Locate the cell with the specified text and output its [X, Y] center coordinate. 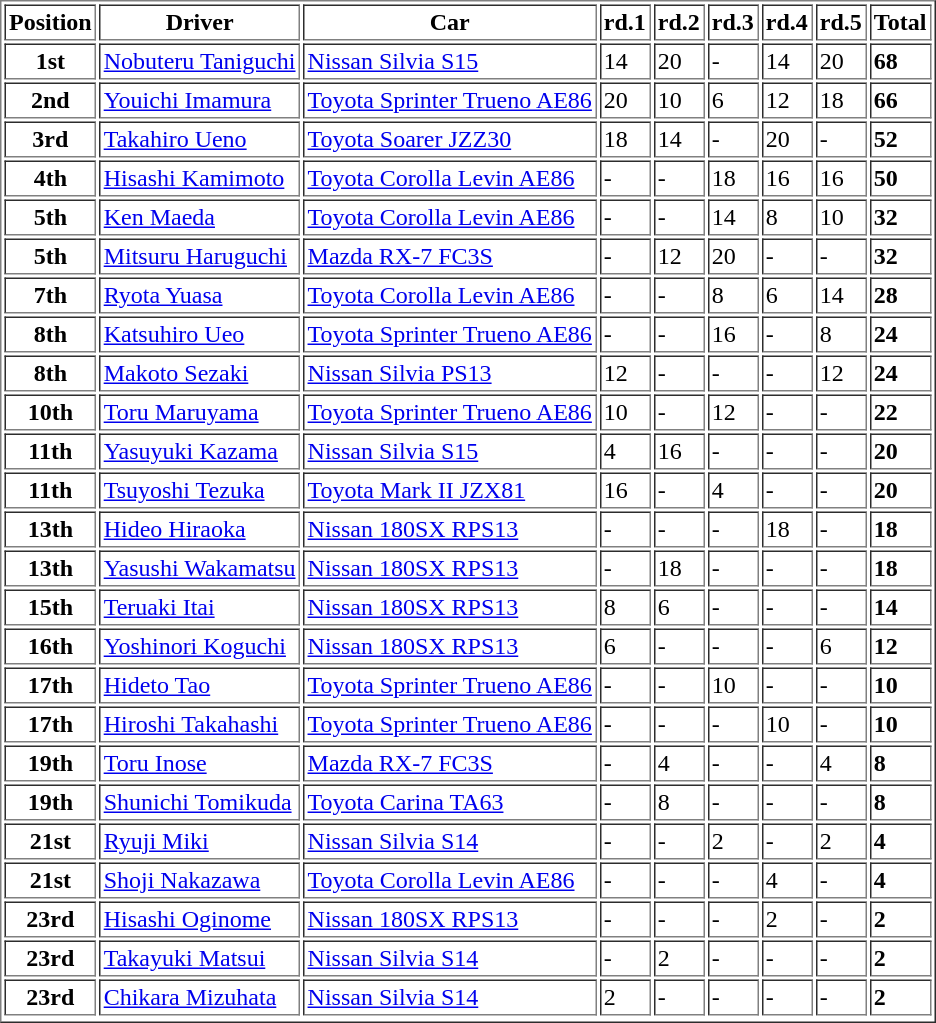
7th [50, 296]
66 [900, 100]
Hisashi Kamimoto [200, 178]
28 [900, 296]
Hideo Hiraoka [200, 530]
Hisashi Oginome [200, 920]
Ryota Yuasa [200, 296]
Toyota Mark II JZX81 [450, 490]
Ryuji Miki [200, 842]
Takahiro Ueno [200, 140]
Total [900, 22]
Shoji Nakazawa [200, 880]
3rd [50, 140]
Car [450, 22]
Nobuteru Taniguchi [200, 62]
Mitsuru Haruguchi [200, 256]
Yasushi Wakamatsu [200, 568]
Teruaki Itai [200, 608]
Katsuhiro Ueo [200, 334]
Hideto Tao [200, 686]
15th [50, 608]
Yoshinori Koguchi [200, 646]
Yasuyuki Kazama [200, 452]
1st [50, 62]
rd.3 [732, 22]
52 [900, 140]
rd.5 [840, 22]
Nissan Silvia PS13 [450, 374]
Toyota Carina TA63 [450, 802]
Makoto Sezaki [200, 374]
rd.4 [786, 22]
Hiroshi Takahashi [200, 724]
Toru Maruyama [200, 412]
Toru Inose [200, 764]
Shunichi Tomikuda [200, 802]
2nd [50, 100]
Toyota Soarer JZZ30 [450, 140]
Takayuki Matsui [200, 958]
Chikara Mizuhata [200, 998]
10th [50, 412]
Tsuyoshi Tezuka [200, 490]
68 [900, 62]
50 [900, 178]
Driver [200, 22]
Youichi Imamura [200, 100]
rd.1 [624, 22]
rd.2 [678, 22]
Ken Maeda [200, 218]
16th [50, 646]
Position [50, 22]
22 [900, 412]
4th [50, 178]
